From the cell containing the given text, extract its center point as (x, y) coordinate. 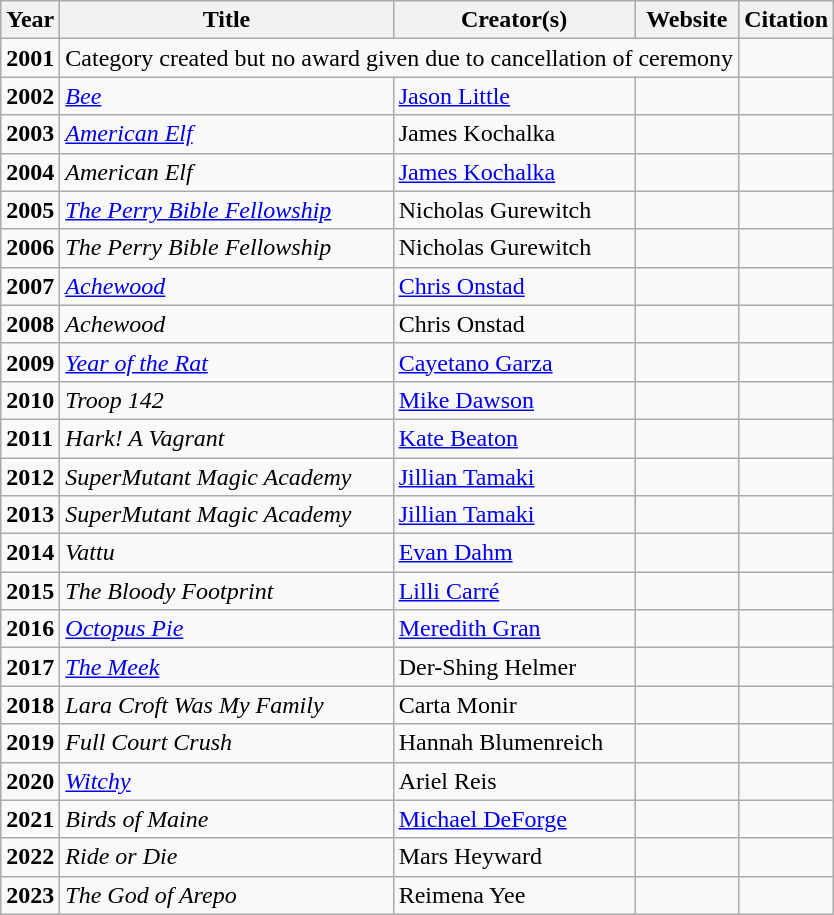
2007 (30, 286)
Reimena Yee (514, 895)
Year (30, 20)
Birds of Maine (226, 819)
2022 (30, 857)
2003 (30, 134)
2021 (30, 819)
2013 (30, 515)
2014 (30, 553)
Lilli Carré (514, 591)
Jason Little (514, 96)
Mars Heyward (514, 857)
2001 (30, 58)
Full Court Crush (226, 743)
Vattu (226, 553)
Troop 142 (226, 400)
Hark! A Vagrant (226, 438)
Hannah Blumenreich (514, 743)
Title (226, 20)
Octopus Pie (226, 629)
Der-Shing Helmer (514, 667)
Creator(s) (514, 20)
Bee (226, 96)
2002 (30, 96)
2017 (30, 667)
2010 (30, 400)
2006 (30, 248)
Carta Monir (514, 705)
Category created but no award given due to cancellation of ceremony (400, 58)
2019 (30, 743)
2008 (30, 324)
Meredith Gran (514, 629)
Witchy (226, 781)
Year of the Rat (226, 362)
Kate Beaton (514, 438)
2016 (30, 629)
Mike Dawson (514, 400)
2020 (30, 781)
2009 (30, 362)
2012 (30, 477)
Lara Croft Was My Family (226, 705)
Michael DeForge (514, 819)
Ride or Die (226, 857)
Ariel Reis (514, 781)
2004 (30, 172)
2018 (30, 705)
The Meek (226, 667)
2023 (30, 895)
2011 (30, 438)
Website (687, 20)
Citation (786, 20)
Cayetano Garza (514, 362)
Evan Dahm (514, 553)
2015 (30, 591)
The God of Arepo (226, 895)
2005 (30, 210)
The Bloody Footprint (226, 591)
